Detect which cell encompasses the target text, then output its [X, Y] center coordinate. 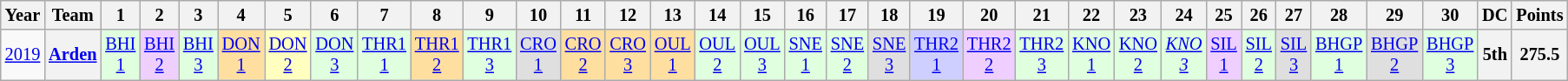
THR22 [990, 55]
THR12 [438, 55]
9 [490, 15]
19 [936, 15]
SNE2 [847, 55]
SIL2 [1259, 55]
15 [762, 15]
SIL1 [1223, 55]
THR21 [936, 55]
OUL2 [717, 55]
12 [628, 15]
DC [1495, 15]
21 [1042, 15]
THR13 [490, 55]
3 [198, 15]
11 [583, 15]
7 [384, 15]
CRO3 [628, 55]
4 [241, 15]
275.5 [1539, 55]
28 [1339, 15]
14 [717, 15]
OUL1 [673, 55]
DON2 [288, 55]
6 [334, 15]
OUL3 [762, 55]
17 [847, 15]
BHGP1 [1339, 55]
8 [438, 15]
SNE1 [806, 55]
2019 [23, 55]
BHI2 [160, 55]
DON3 [334, 55]
Points [1539, 15]
BHGP3 [1450, 55]
BHI1 [120, 55]
29 [1394, 15]
25 [1223, 15]
2 [160, 15]
5 [288, 15]
SIL3 [1294, 55]
DON1 [241, 55]
27 [1294, 15]
BHI3 [198, 55]
22 [1091, 15]
1 [120, 15]
26 [1259, 15]
SNE3 [889, 55]
24 [1184, 15]
23 [1138, 15]
THR23 [1042, 55]
THR11 [384, 55]
CRO1 [538, 55]
BHGP2 [1394, 55]
20 [990, 15]
18 [889, 15]
16 [806, 15]
CRO2 [583, 55]
5th [1495, 55]
KNO3 [1184, 55]
KNO2 [1138, 55]
10 [538, 15]
Year [23, 15]
13 [673, 15]
30 [1450, 15]
KNO1 [1091, 55]
Arden [73, 55]
Team [73, 15]
